Scan for the cell matching the given text and deliver its (x, y) coordinate at center. 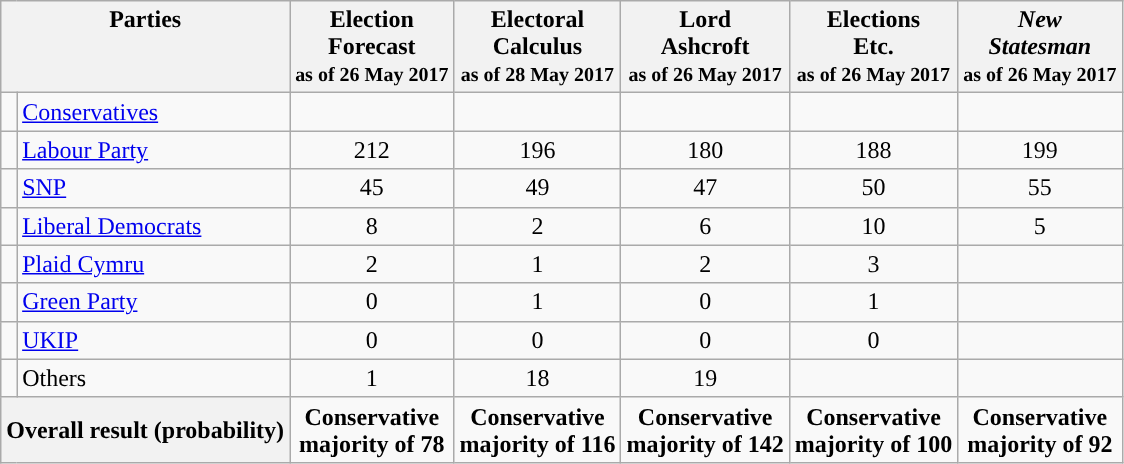
Conservative majority of 100 (873, 430)
212 (372, 150)
Electoral Calculusas of 28 May 2017 (538, 47)
196 (538, 150)
Others (154, 378)
Conservative majority of 92 (1040, 430)
19 (705, 378)
ElectionForecastas of 26 May 2017 (372, 47)
47 (705, 188)
Conservatives (154, 112)
Lord Ashcroftas of 26 May 2017 (705, 47)
6 (705, 226)
Labour Party (154, 150)
8 (372, 226)
Green Party (154, 302)
Conservative majority of 142 (705, 430)
Overall result (probability) (146, 430)
Conservative majority of 78 (372, 430)
199 (1040, 150)
3 (873, 264)
5 (1040, 226)
Conservative majority of 116 (538, 430)
45 (372, 188)
NewStatesmanas of 26 May 2017 (1040, 47)
188 (873, 150)
50 (873, 188)
18 (538, 378)
180 (705, 150)
49 (538, 188)
ElectionsEtc.as of 26 May 2017 (873, 47)
UKIP (154, 340)
Parties (146, 47)
55 (1040, 188)
10 (873, 226)
Liberal Democrats (154, 226)
SNP (154, 188)
Plaid Cymru (154, 264)
